Pinpoint the cell where the given text exists, returning its [X, Y] midpoint coordinate. 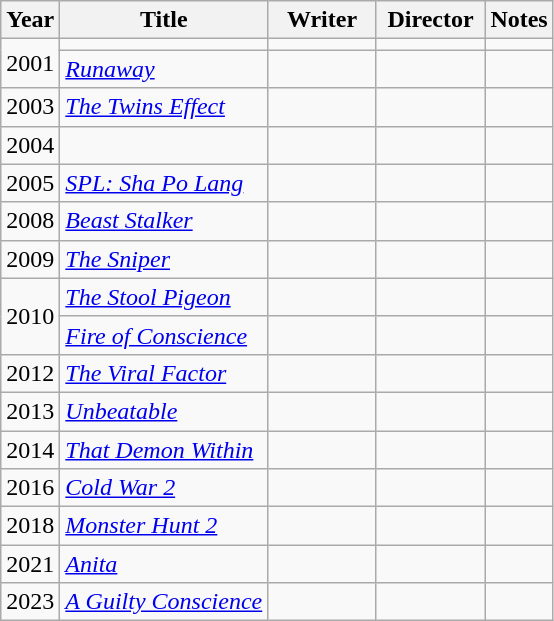
2013 [30, 411]
That Demon Within [164, 449]
Unbeatable [164, 411]
Monster Hunt 2 [164, 526]
Writer [322, 20]
2005 [30, 183]
2014 [30, 449]
2012 [30, 373]
The Stool Pigeon [164, 297]
A Guilty Conscience [164, 602]
2003 [30, 107]
The Viral Factor [164, 373]
Year [30, 20]
2023 [30, 602]
2010 [30, 316]
Title [164, 20]
Director [430, 20]
Runaway [164, 69]
2001 [30, 64]
2008 [30, 221]
Cold War 2 [164, 488]
2004 [30, 145]
The Sniper [164, 259]
2021 [30, 564]
The Twins Effect [164, 107]
2016 [30, 488]
2009 [30, 259]
Beast Stalker [164, 221]
Notes [519, 20]
2018 [30, 526]
SPL: Sha Po Lang [164, 183]
Anita [164, 564]
Fire of Conscience [164, 335]
